From the cell containing the given text, extract its center point as [x, y] coordinate. 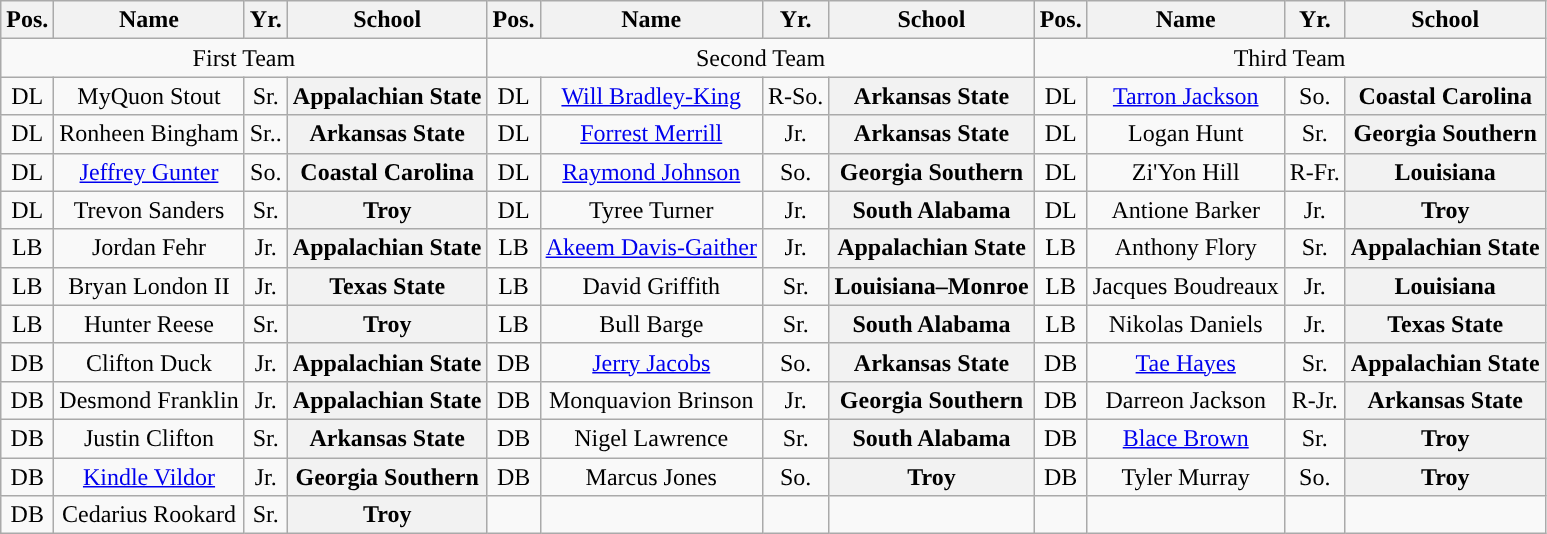
Zi'Yon Hill [1186, 172]
Bull Barge [651, 324]
Monquavion Brinson [651, 400]
Raymond Johnson [651, 172]
Tyler Murray [1186, 477]
David Griffith [651, 286]
Hunter Reese [149, 324]
Ronheen Bingham [149, 134]
Nikolas Daniels [1186, 324]
Logan Hunt [1186, 134]
Nigel Lawrence [651, 438]
Darreon Jackson [1186, 400]
R-Fr. [1314, 172]
Cedarius Rookard [149, 515]
Akeem Davis-Gaither [651, 248]
Tae Hayes [1186, 362]
Clifton Duck [149, 362]
Louisiana–Monroe [932, 286]
Marcus Jones [651, 477]
Anthony Flory [1186, 248]
Kindle Vildor [149, 477]
Blace Brown [1186, 438]
Will Bradley-King [651, 96]
Jeffrey Gunter [149, 172]
Justin Clifton [149, 438]
Jordan Fehr [149, 248]
Jacques Boudreaux [1186, 286]
Sr.. [266, 134]
Third Team [1290, 58]
Bryan London II [149, 286]
R-So. [795, 96]
Tarron Jackson [1186, 96]
Second Team [760, 58]
First Team [244, 58]
Desmond Franklin [149, 400]
R-Jr. [1314, 400]
Antione Barker [1186, 210]
MyQuon Stout [149, 96]
Trevon Sanders [149, 210]
Jerry Jacobs [651, 362]
Tyree Turner [651, 210]
Forrest Merrill [651, 134]
